For the text-containing cell, return its midpoint in [x, y] coordinate format. 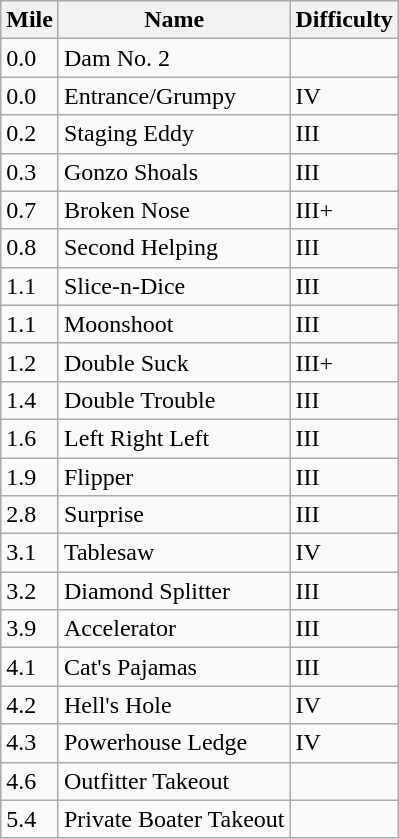
Double Trouble [174, 400]
3.1 [30, 553]
Slice-n-Dice [174, 286]
Cat's Pajamas [174, 667]
4.2 [30, 705]
1.4 [30, 400]
Staging Eddy [174, 134]
Left Right Left [174, 438]
Moonshoot [174, 324]
Difficulty [344, 20]
2.8 [30, 515]
Name [174, 20]
4.6 [30, 781]
Broken Nose [174, 210]
Tablesaw [174, 553]
0.7 [30, 210]
0.2 [30, 134]
Dam No. 2 [174, 58]
Mile [30, 20]
Entrance/Grumpy [174, 96]
Double Suck [174, 362]
3.9 [30, 629]
Gonzo Shoals [174, 172]
1.6 [30, 438]
5.4 [30, 819]
Hell's Hole [174, 705]
Powerhouse Ledge [174, 743]
1.9 [30, 477]
Surprise [174, 515]
0.3 [30, 172]
4.1 [30, 667]
0.8 [30, 248]
Accelerator [174, 629]
Outfitter Takeout [174, 781]
Flipper [174, 477]
Second Helping [174, 248]
3.2 [30, 591]
Private Boater Takeout [174, 819]
1.2 [30, 362]
Diamond Splitter [174, 591]
4.3 [30, 743]
